Capture the cell that displays the provided text and extract its [X, Y] central coordinate. 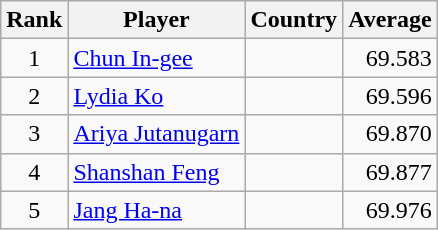
Rank [34, 20]
Shanshan Feng [156, 172]
Player [156, 20]
2 [34, 96]
Country [294, 20]
69.976 [390, 210]
3 [34, 134]
Average [390, 20]
1 [34, 58]
Ariya Jutanugarn [156, 134]
69.596 [390, 96]
Chun In-gee [156, 58]
69.870 [390, 134]
Lydia Ko [156, 96]
5 [34, 210]
4 [34, 172]
69.583 [390, 58]
69.877 [390, 172]
Jang Ha-na [156, 210]
